Locate the cell with the specified text and output its [x, y] center coordinate. 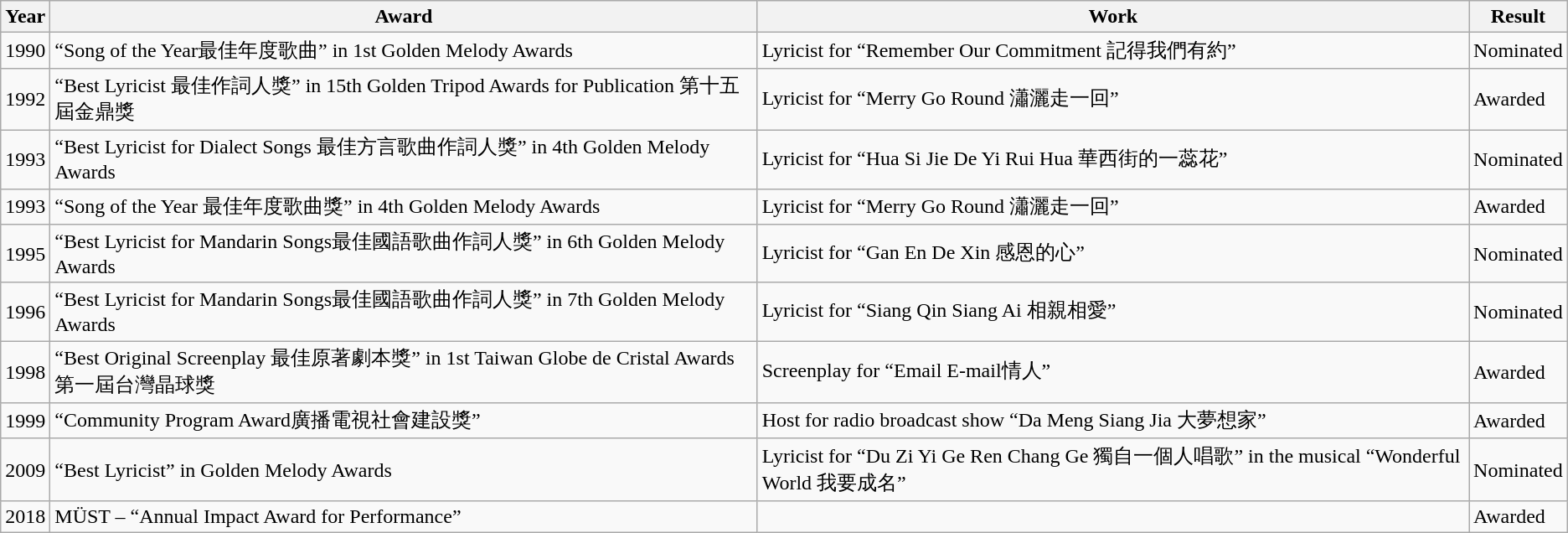
“Best Lyricist for Dialect Songs 最佳方言歌曲作詞人獎” in 4th Golden Melody Awards [404, 159]
1999 [25, 421]
“Best Lyricist for Mandarin Songs最佳國語歌曲作詞人獎” in 7th Golden Melody Awards [404, 312]
Lyricist for “Hua Si Jie De Yi Rui Hua 華西街的一蕊花” [1112, 159]
“Best Lyricist” in Golden Melody Awards [404, 469]
Lyricist for “Siang Qin Siang Ai 相親相愛” [1112, 312]
1998 [25, 372]
“Best Lyricist 最佳作詞人獎” in 15th Golden Tripod Awards for Publication 第十五屆金鼎獎 [404, 99]
2009 [25, 469]
Result [1519, 17]
Lyricist for “Du Zi Yi Ge Ren Chang Ge 獨自一個人唱歌” in the musical “Wonderful World 我要成名” [1112, 469]
Lyricist for “Remember Our Commitment 記得我們有約” [1112, 50]
Work [1112, 17]
“Song of the Year 最佳年度歌曲獎” in 4th Golden Melody Awards [404, 206]
“Best Original Screenplay 最佳原著劇本獎” in 1st Taiwan Globe de Cristal Awards第一屆台灣晶球獎 [404, 372]
“Song of the Year最佳年度歌曲” in 1st Golden Melody Awards [404, 50]
1996 [25, 312]
1990 [25, 50]
Year [25, 17]
1992 [25, 99]
“Community Program Award廣播電視社會建設獎” [404, 421]
1995 [25, 254]
Host for radio broadcast show “Da Meng Siang Jia 大夢想家” [1112, 421]
Lyricist for “Gan En De Xin 感恩的心” [1112, 254]
MÜST – “Annual Impact Award for Performance” [404, 516]
Screenplay for “Email E-mail情人” [1112, 372]
“Best Lyricist for Mandarin Songs最佳國語歌曲作詞人獎” in 6th Golden Melody Awards [404, 254]
Award [404, 17]
2018 [25, 516]
